Pinpoint the cell where the given text exists, returning its (x, y) midpoint coordinate. 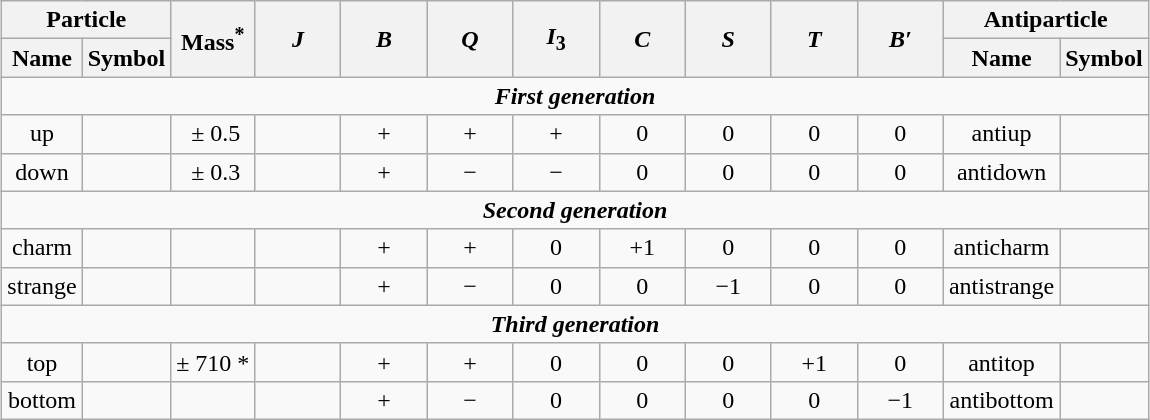
First generation (575, 96)
C (642, 39)
strange (42, 286)
up (42, 134)
J (298, 39)
B (384, 39)
antibottom (1001, 400)
B′ (900, 39)
antitop (1001, 362)
down (42, 172)
Second generation (575, 210)
Particle (86, 20)
T (814, 39)
antidown (1001, 172)
Q (470, 39)
charm (42, 248)
± 0.3 (213, 172)
antiup (1001, 134)
± 710 * (213, 362)
top (42, 362)
anticharm (1001, 248)
± 0.5 (213, 134)
Antiparticle (1046, 20)
Mass* (213, 39)
bottom (42, 400)
antistrange (1001, 286)
S (728, 39)
I3 (556, 39)
Third generation (575, 324)
